Identify which cell holds the provided text, then report its (X, Y) central coordinate. 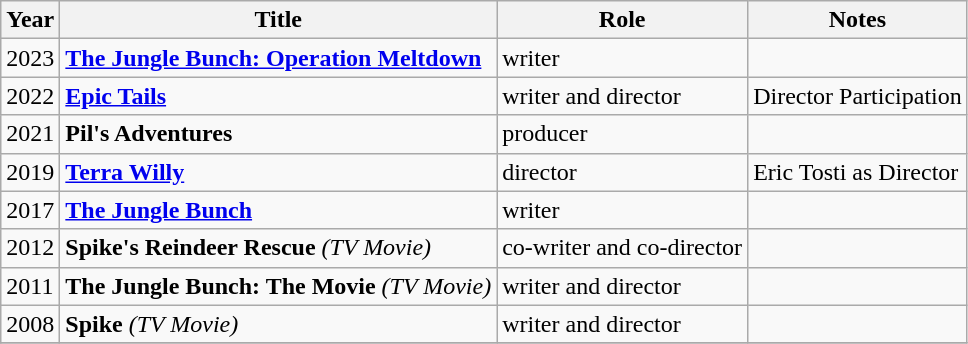
The Jungle Bunch (278, 210)
2021 (30, 134)
Spike (TV Movie) (278, 324)
Eric Tosti as Director (858, 172)
director (622, 172)
co-writer and co-director (622, 248)
Terra Willy (278, 172)
2008 (30, 324)
Epic Tails (278, 96)
Year (30, 20)
The Jungle Bunch: The Movie (TV Movie) (278, 286)
Spike's Reindeer Rescue (TV Movie) (278, 248)
2023 (30, 58)
2022 (30, 96)
2012 (30, 248)
2011 (30, 286)
Director Participation (858, 96)
2017 (30, 210)
The Jungle Bunch: Operation Meltdown (278, 58)
Pil's Adventures (278, 134)
Role (622, 20)
2019 (30, 172)
Notes (858, 20)
Title (278, 20)
producer (622, 134)
